For the text-containing cell, return its midpoint in [X, Y] coordinate format. 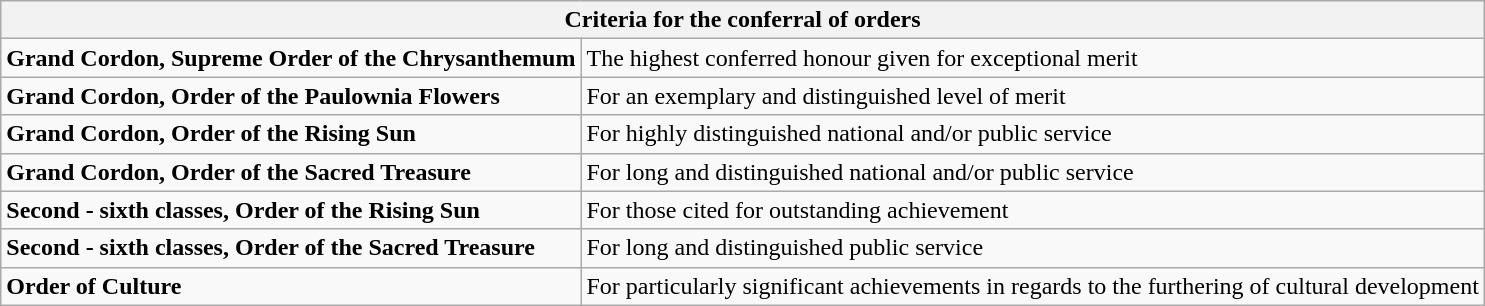
For those cited for outstanding achievement [1032, 210]
For highly distinguished national and/or public service [1032, 134]
For long and distinguished public service [1032, 248]
The highest conferred honour given for exceptional merit [1032, 58]
For particularly significant achievements in regards to the furthering of cultural development [1032, 286]
Grand Cordon, Order of the Sacred Treasure [291, 172]
Second - sixth classes, Order of the Rising Sun [291, 210]
Grand Cordon, Supreme Order of the Chrysanthemum [291, 58]
For an exemplary and distinguished level of merit [1032, 96]
Second - sixth classes, Order of the Sacred Treasure [291, 248]
Criteria for the conferral of orders [743, 20]
For long and distinguished national and/or public service [1032, 172]
Order of Culture [291, 286]
Grand Cordon, Order of the Rising Sun [291, 134]
Grand Cordon, Order of the Paulownia Flowers [291, 96]
